Scan for the cell matching the given text and deliver its [x, y] coordinate at center. 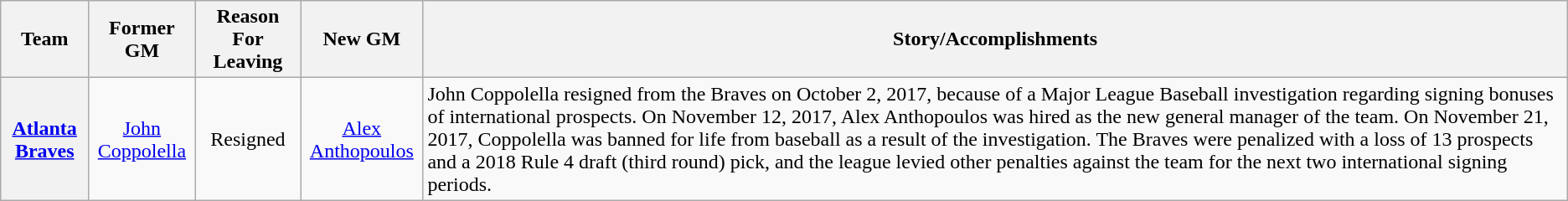
New GM [362, 39]
Team [45, 39]
Story/Accomplishments [995, 39]
Alex Anthopoulos [362, 139]
Resigned [248, 139]
Former GM [142, 39]
Reason For Leaving [248, 39]
Atlanta Braves [45, 139]
John Coppolella [142, 139]
